Determine the (X, Y) coordinate at the center of the cell enclosing the given text.  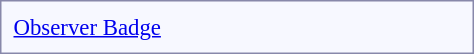
Observer Badge (231, 27)
